For the text-containing cell, return its midpoint in (X, Y) coordinate format. 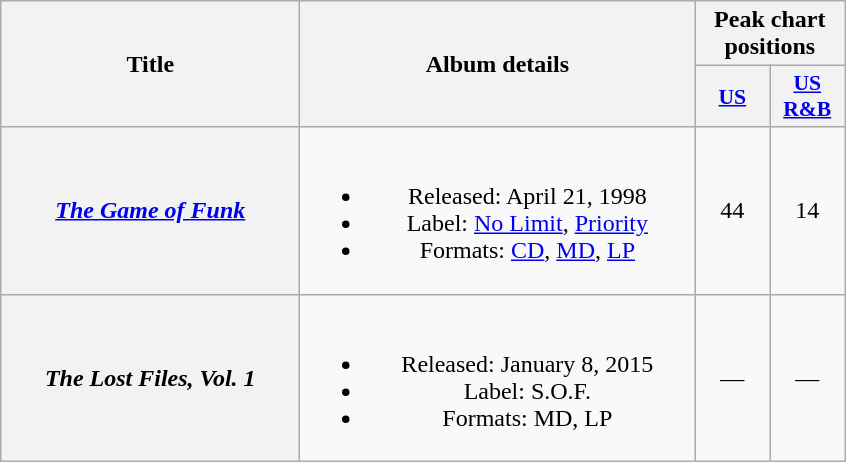
The Lost Files, Vol. 1 (150, 378)
Released: April 21, 1998Label: No Limit, PriorityFormats: CD, MD, LP (498, 210)
Album details (498, 64)
44 (732, 210)
Released: January 8, 2015Label: S.O.F.Formats: MD, LP (498, 378)
US R&B (808, 96)
US (732, 96)
Title (150, 64)
14 (808, 210)
The Game of Funk (150, 210)
Peak chart positions (770, 34)
